From the cell containing the given text, extract its center point as (x, y) coordinate. 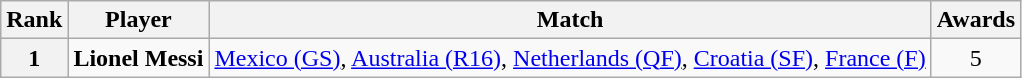
Awards (976, 20)
Mexico (GS), Australia (R16), Netherlands (QF), Croatia (SF), France (F) (570, 58)
5 (976, 58)
Rank (34, 20)
1 (34, 58)
Player (138, 20)
Match (570, 20)
Lionel Messi (138, 58)
